Return (x, y) of the center of cell containing provided text 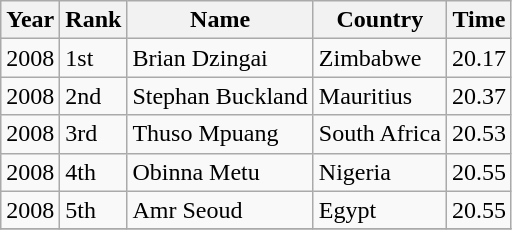
20.37 (478, 96)
Year (30, 20)
3rd (94, 134)
Stephan Buckland (220, 96)
5th (94, 210)
Nigeria (380, 172)
Egypt (380, 210)
20.17 (478, 58)
South Africa (380, 134)
Obinna Metu (220, 172)
2nd (94, 96)
Brian Dzingai (220, 58)
4th (94, 172)
Name (220, 20)
Country (380, 20)
Zimbabwe (380, 58)
20.53 (478, 134)
Thuso Mpuang (220, 134)
Rank (94, 20)
1st (94, 58)
Mauritius (380, 96)
Amr Seoud (220, 210)
Time (478, 20)
